Scan for the cell matching the given text and deliver its (X, Y) coordinate at center. 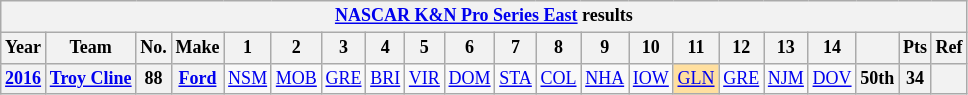
5 (425, 48)
10 (650, 48)
NSM (248, 78)
9 (605, 48)
DOV (832, 78)
VIR (425, 78)
COL (558, 78)
13 (786, 48)
STA (516, 78)
DOM (470, 78)
1 (248, 48)
11 (696, 48)
2016 (24, 78)
3 (344, 48)
MOB (296, 78)
88 (154, 78)
Ford (198, 78)
NJM (786, 78)
No. (154, 48)
Ref (949, 48)
12 (742, 48)
Make (198, 48)
Team (90, 48)
NASCAR K&N Pro Series East results (484, 16)
7 (516, 48)
Pts (916, 48)
50th (878, 78)
6 (470, 48)
BRI (386, 78)
Troy Cline (90, 78)
2 (296, 48)
IOW (650, 78)
8 (558, 48)
14 (832, 48)
NHA (605, 78)
4 (386, 48)
Year (24, 48)
GLN (696, 78)
34 (916, 78)
